Locate the cell with the specified text and output its [x, y] center coordinate. 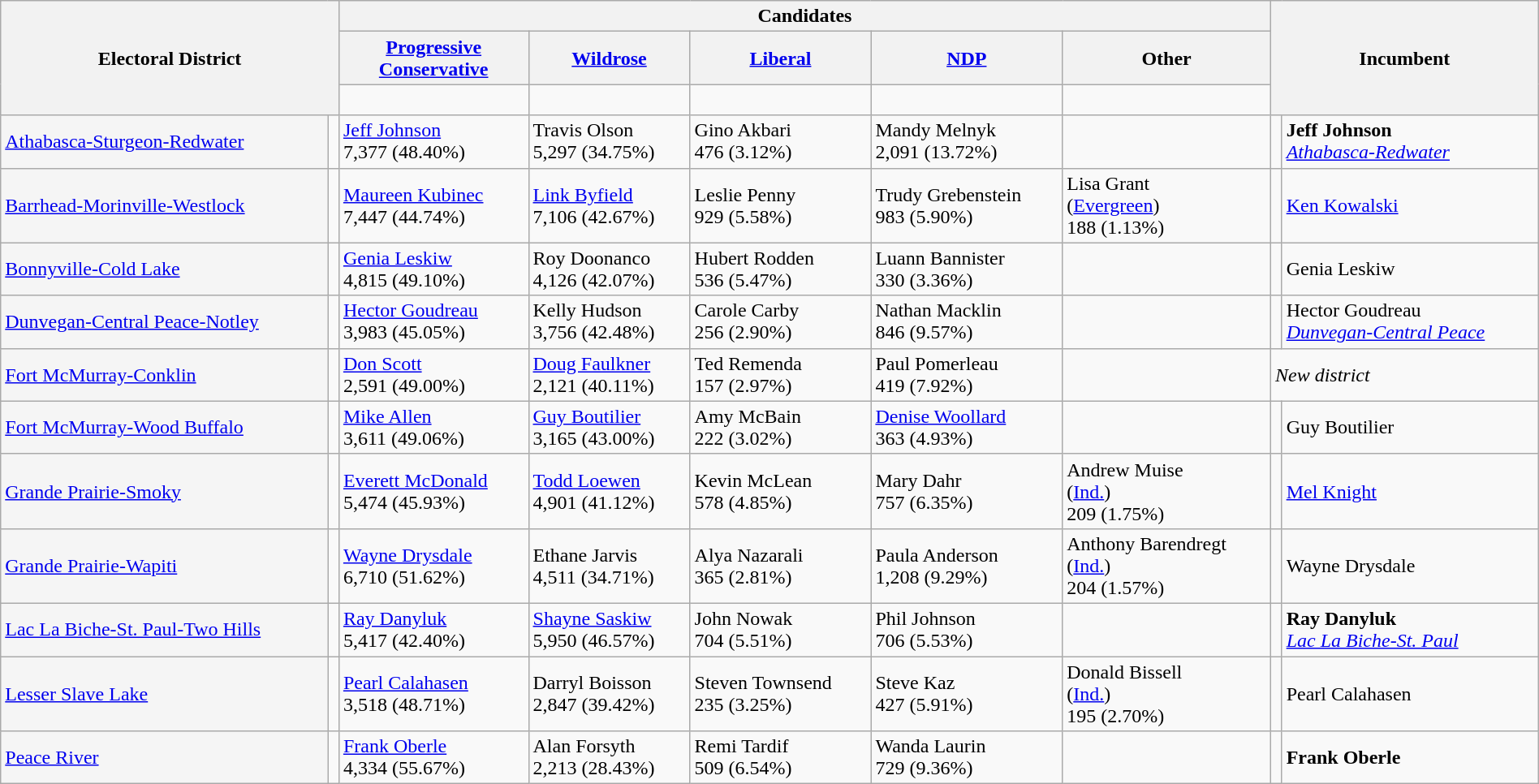
Peace River [164, 758]
Anthony Barendregt(Ind.)204 (1.57%) [1167, 566]
Liberal [781, 58]
Shayne Saskiw5,950 (46.57%) [609, 630]
Frank Oberle [1410, 758]
Electoral District [170, 58]
Lac La Biche-St. Paul-Two Hills [164, 630]
Frank Oberle4,334 (55.67%) [433, 758]
Paula Anderson1,208 (9.29%) [967, 566]
Gino Akbari476 (3.12%) [781, 141]
Wanda Laurin729 (9.36%) [967, 758]
Steven Townsend235 (3.25%) [781, 693]
Guy Boutilier3,165 (43.00%) [609, 427]
Luann Bannister330 (3.36%) [967, 269]
New district [1404, 375]
Fort McMurray-Conklin [164, 375]
Carole Carby256 (2.90%) [781, 321]
Kelly Hudson3,756 (42.48%) [609, 321]
Todd Loewen4,901 (41.12%) [609, 491]
Alan Forsyth2,213 (28.43%) [609, 758]
Phil Johnson706 (5.53%) [967, 630]
Mel Knight [1410, 491]
Hector GoudreauDunvegan-Central Peace [1410, 321]
Guy Boutilier [1410, 427]
Andrew Muise(Ind.)209 (1.75%) [1167, 491]
Everett McDonald5,474 (45.93%) [433, 491]
Mike Allen3,611 (49.06%) [433, 427]
Genia Leskiw [1410, 269]
Amy McBain222 (3.02%) [781, 427]
Paul Pomerleau419 (7.92%) [967, 375]
Travis Olson5,297 (34.75%) [609, 141]
Mandy Melnyk2,091 (13.72%) [967, 141]
Nathan Macklin846 (9.57%) [967, 321]
Incumbent [1404, 58]
Link Byfield7,106 (42.67%) [609, 205]
Mary Dahr757 (6.35%) [967, 491]
Ken Kowalski [1410, 205]
Roy Doonanco4,126 (42.07%) [609, 269]
Dunvegan-Central Peace-Notley [164, 321]
Kevin McLean578 (4.85%) [781, 491]
Denise Woollard363 (4.93%) [967, 427]
Maureen Kubinec7,447 (44.74%) [433, 205]
Genia Leskiw4,815 (49.10%) [433, 269]
Doug Faulkner2,121 (40.11%) [609, 375]
Ethane Jarvis4,511 (34.71%) [609, 566]
Candidates [804, 16]
Jeff JohnsonAthabasca-Redwater [1410, 141]
Ray DanylukLac La Biche-St. Paul [1410, 630]
Grande Prairie-Wapiti [164, 566]
Trudy Grebenstein983 (5.90%) [967, 205]
Hector Goudreau3,983 (45.05%) [433, 321]
Athabasca-Sturgeon-Redwater [164, 141]
Pearl Calahasen3,518 (48.71%) [433, 693]
Wayne Drysdale6,710 (51.62%) [433, 566]
Lisa Grant(Evergreen)188 (1.13%) [1167, 205]
Remi Tardif509 (6.54%) [781, 758]
Donald Bissell(Ind.)195 (2.70%) [1167, 693]
Wildrose [609, 58]
Fort McMurray-Wood Buffalo [164, 427]
Wayne Drysdale [1410, 566]
Other [1167, 58]
Don Scott2,591 (49.00%) [433, 375]
John Nowak704 (5.51%) [781, 630]
Darryl Boisson2,847 (39.42%) [609, 693]
Ted Remenda157 (2.97%) [781, 375]
Pearl Calahasen [1410, 693]
Leslie Penny929 (5.58%) [781, 205]
NDP [967, 58]
Steve Kaz427 (5.91%) [967, 693]
Barrhead-Morinville-Westlock [164, 205]
Jeff Johnson7,377 (48.40%) [433, 141]
Hubert Rodden536 (5.47%) [781, 269]
Grande Prairie-Smoky [164, 491]
Ray Danyluk5,417 (42.40%) [433, 630]
Alya Nazarali365 (2.81%) [781, 566]
Bonnyville-Cold Lake [164, 269]
Lesser Slave Lake [164, 693]
ProgressiveConservative [433, 58]
